Find where the given text appears and provide that cell's center as (X, Y) coordinate. 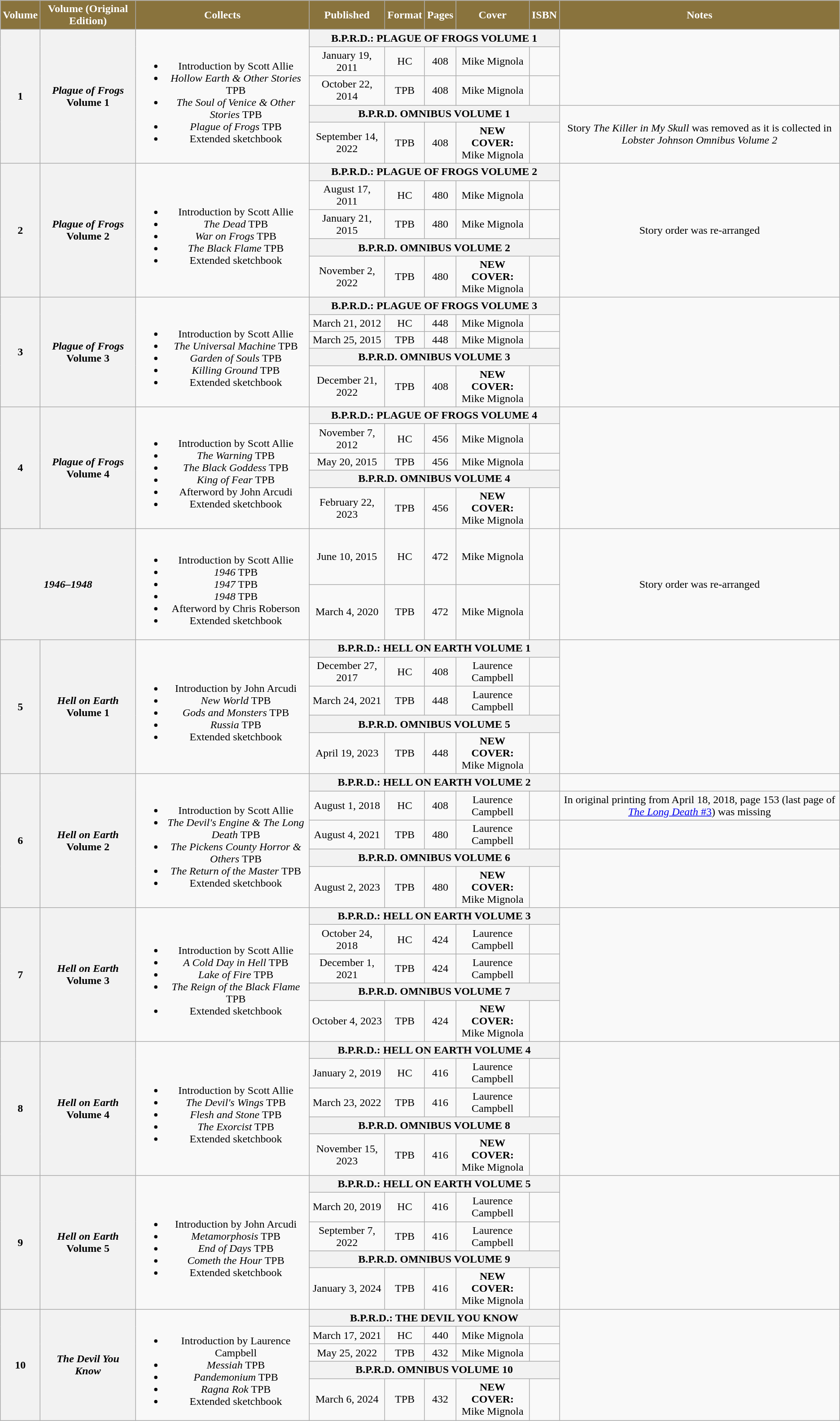
B.P.R.D.: PLAGUE OF FROGS VOLUME 2 (434, 172)
B.P.R.D.: PLAGUE OF FROGS VOLUME 4 (434, 415)
Volume (Original Edition) (88, 15)
Plague of Frogs Volume 1 (88, 96)
Introduction by Scott AllieThe Warning TPBThe Black Goddess TPBKing of Fear TPBAfterword by John ArcudiExtended sketchbook (222, 468)
October 22, 2014 (347, 91)
March 17, 2021 (347, 1335)
B.P.R.D. OMNIBUS VOLUME 9 (434, 1259)
B.P.R.D. OMNIBUS VOLUME 8 (434, 1125)
B.P.R.D. OMNIBUS VOLUME 5 (434, 724)
November 7, 2012 (347, 439)
B.P.R.D.: HELL ON EARTH VOLUME 1 (434, 648)
B.P.R.D. OMNIBUS VOLUME 3 (434, 357)
September 14, 2022 (347, 143)
Volume (21, 15)
Hell on Earth Volume 1 (88, 707)
Introduction by Laurence CampbellMessiah TPBPandemonium TPBRagna Rok TPBExtended sketchbook (222, 1365)
Hell on Earth Volume 5 (88, 1242)
1 (21, 96)
B.P.R.D. OMNIBUS VOLUME 10 (434, 1370)
January 19, 2011 (347, 61)
Cover (493, 15)
August 1, 2018 (347, 805)
March 6, 2024 (347, 1399)
B.P.R.D. OMNIBUS VOLUME 4 (434, 479)
2 (21, 230)
January 21, 2015 (347, 224)
6 (21, 840)
December 1, 2021 (347, 968)
10 (21, 1365)
Plague of Frogs Volume 3 (88, 352)
B.P.R.D.: HELL ON EARTH VOLUME 4 (434, 1050)
9 (21, 1242)
Published (347, 15)
B.P.R.D.: HELL ON EARTH VOLUME 2 (434, 782)
B.P.R.D. OMNIBUS VOLUME 1 (434, 114)
April 19, 2023 (347, 753)
March 20, 2019 (347, 1207)
3 (21, 352)
B.P.R.D.: HELL ON EARTH VOLUME 3 (434, 916)
Plague of Frogs Volume 2 (88, 230)
December 21, 2022 (347, 386)
ISBN (544, 15)
January 3, 2024 (347, 1289)
1946–1948 (68, 584)
Hell on Earth Volume 2 (88, 840)
Introduction by Scott AllieThe Universal Machine TPBGarden of Souls TPBKilling Ground TPBExtended sketchbook (222, 352)
Plague of Frogs Volume 4 (88, 468)
Pages (440, 15)
January 2, 2019 (347, 1073)
Introduction by John ArcudiMetamorphosis TPBEnd of Days TPBCometh the Hour TPBExtended sketchbook (222, 1242)
B.P.R.D.: PLAGUE OF FROGS VOLUME 1 (434, 38)
March 25, 2015 (347, 340)
October 4, 2023 (347, 1021)
November 2, 2022 (347, 276)
September 7, 2022 (347, 1236)
Introduction by Scott AllieHollow Earth & Other Stories TPBThe Soul of Venice & Other Stories TPBPlague of Frogs TPBExtended sketchbook (222, 96)
Introduction by Scott AllieA Cold Day in Hell TPBLake of Fire TPBThe Reign of the Black Flame TPBExtended sketchbook (222, 975)
440 (440, 1335)
8 (21, 1108)
B.P.R.D. OMNIBUS VOLUME 2 (434, 247)
Format (405, 15)
B.P.R.D.: THE DEVIL YOU KNOW (434, 1318)
October 24, 2018 (347, 940)
August 2, 2023 (347, 887)
Introduction by Scott AllieThe Dead TPBWar on Frogs TPBThe Black Flame TPBExtended sketchbook (222, 230)
Notes (700, 15)
7 (21, 975)
B.P.R.D. OMNIBUS VOLUME 7 (434, 992)
Hell on Earth Volume 3 (88, 975)
B.P.R.D.: PLAGUE OF FROGS VOLUME 3 (434, 306)
4 (21, 468)
Hell on Earth Volume 4 (88, 1108)
Introduction by John ArcudiNew World TPBGods and Monsters TPBRussia TPBExtended sketchbook (222, 707)
March 4, 2020 (347, 612)
March 21, 2012 (347, 323)
December 27, 2017 (347, 671)
November 15, 2023 (347, 1154)
Introduction by Scott AllieThe Devil's Wings TPBFlesh and Stone TPBThe Exorcist TPBExtended sketchbook (222, 1108)
June 10, 2015 (347, 556)
March 23, 2022 (347, 1102)
B.P.R.D.: HELL ON EARTH VOLUME 5 (434, 1184)
The Devil You Know (88, 1365)
May 20, 2015 (347, 462)
May 25, 2022 (347, 1352)
Story The Killer in My Skull was removed as it is collected in Lobster Johnson Omnibus Volume 2 (700, 134)
Collects (222, 15)
March 24, 2021 (347, 701)
5 (21, 707)
February 22, 2023 (347, 508)
B.P.R.D. OMNIBUS VOLUME 6 (434, 858)
Introduction by Scott Allie1946 TPB1947 TPB1948 TPBAfterword by Chris RobersonExtended sketchbook (222, 584)
In original printing from April 18, 2018, page 153 (last page of The Long Death #3) was missing (700, 805)
August 4, 2021 (347, 835)
August 17, 2011 (347, 195)
